Locate the cell with the specified text and output its (X, Y) center coordinate. 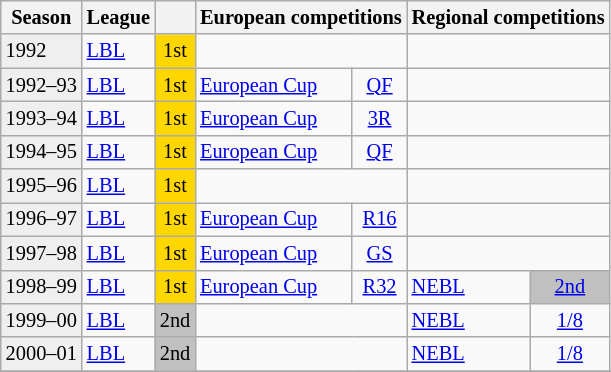
R16 (379, 219)
2000–01 (42, 354)
1992 (42, 51)
1997–98 (42, 253)
European competitions (301, 17)
1999–00 (42, 320)
1998–99 (42, 287)
1993–94 (42, 118)
Season (42, 17)
League (118, 17)
1992–93 (42, 85)
1994–95 (42, 152)
3R (379, 118)
GS (379, 253)
1996–97 (42, 219)
R32 (379, 287)
Regional competitions (508, 17)
1995–96 (42, 186)
